Find where the given text appears and provide that cell's center as [x, y] coordinate. 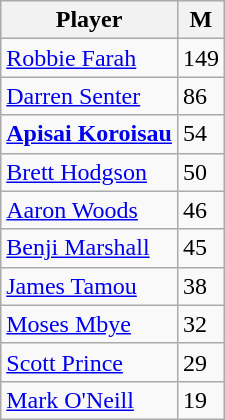
Robbie Farah [90, 58]
29 [200, 362]
Scott Prince [90, 362]
86 [200, 96]
54 [200, 134]
46 [200, 210]
Mark O'Neill [90, 400]
38 [200, 286]
James Tamou [90, 286]
M [200, 20]
45 [200, 248]
Darren Senter [90, 96]
Player [90, 20]
Moses Mbye [90, 324]
Aaron Woods [90, 210]
Brett Hodgson [90, 172]
50 [200, 172]
Apisai Koroisau [90, 134]
149 [200, 58]
Benji Marshall [90, 248]
19 [200, 400]
32 [200, 324]
